Provide the [x, y] coordinate of the cell's center where the given text is located.  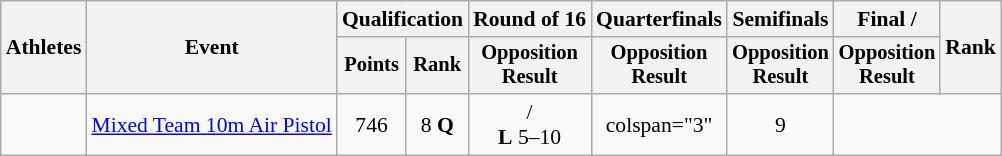
Final / [888, 19]
colspan="3" [659, 124]
8 Q [437, 124]
Semifinals [780, 19]
746 [372, 124]
Points [372, 66]
Round of 16 [530, 19]
Quarterfinals [659, 19]
Mixed Team 10m Air Pistol [211, 124]
Event [211, 48]
9 [780, 124]
/L 5–10 [530, 124]
Athletes [44, 48]
Qualification [402, 19]
